For the text-containing cell, return its midpoint in (X, Y) coordinate format. 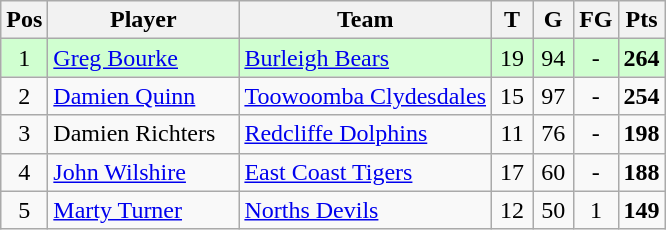
97 (554, 96)
264 (642, 58)
Norths Devils (366, 210)
188 (642, 172)
Marty Turner (144, 210)
17 (512, 172)
Team (366, 20)
4 (24, 172)
Burleigh Bears (366, 58)
19 (512, 58)
Pos (24, 20)
2 (24, 96)
94 (554, 58)
5 (24, 210)
60 (554, 172)
John Wilshire (144, 172)
Pts (642, 20)
G (554, 20)
15 (512, 96)
149 (642, 210)
Damien Richters (144, 134)
3 (24, 134)
Greg Bourke (144, 58)
East Coast Tigers (366, 172)
50 (554, 210)
Player (144, 20)
Damien Quinn (144, 96)
254 (642, 96)
Toowoomba Clydesdales (366, 96)
T (512, 20)
198 (642, 134)
Redcliffe Dolphins (366, 134)
11 (512, 134)
FG (596, 20)
76 (554, 134)
12 (512, 210)
